Output the [x, y] coordinate of the center of the cell containing the given text.  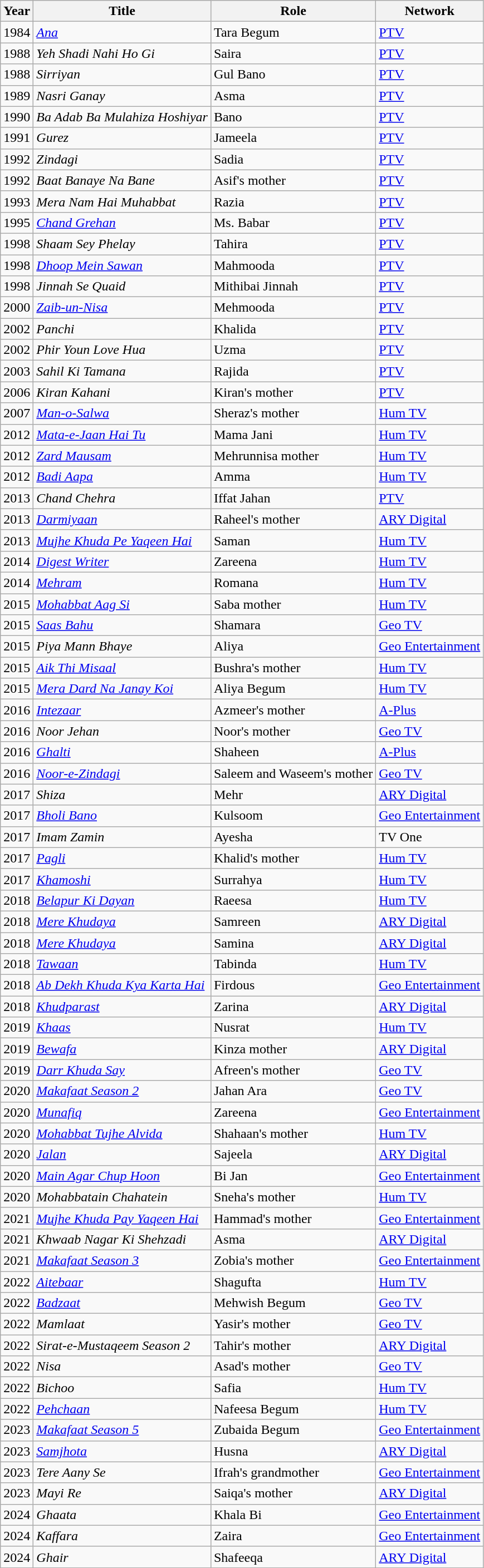
Shagufta [293, 1281]
Saas Bahu [123, 625]
Tere Aany Se [123, 1472]
Yasir's mother [293, 1324]
Saba mother [293, 604]
Mohabbatain Chahatein [123, 1197]
Kinza mother [293, 1049]
Zaira [293, 1536]
Uzma [293, 350]
Kiran's mother [293, 392]
Tabinda [293, 964]
Ghalti [123, 752]
Tara Begum [293, 32]
Bewafa [123, 1049]
Sahil Ki Tamana [123, 371]
Main Agar Chup Hoon [123, 1176]
Ana [123, 32]
Jalan [123, 1155]
Zindagi [123, 159]
Sadia [293, 159]
Asad's mother [293, 1367]
Ghair [123, 1557]
Aliya [293, 647]
Mehmooda [293, 308]
Role [293, 11]
Digest Writer [123, 561]
Badzaat [123, 1303]
Afreen's mother [293, 1070]
Noor's mother [293, 731]
Shahaan's mother [293, 1133]
Pehchaan [123, 1409]
1995 [17, 223]
Jahan Ara [293, 1091]
Mamlaat [123, 1324]
Firdous [293, 985]
Khudparast [123, 1007]
Shafeeqa [293, 1557]
Munafiq [123, 1112]
Sirat-e-Mustaqeem Season 2 [123, 1345]
Razia [293, 201]
Nusrat [293, 1028]
Ms. Babar [293, 223]
Noor Jehan [123, 731]
Samjhota [123, 1451]
Makafaat Season 3 [123, 1260]
Sneha's mother [293, 1197]
Amma [293, 477]
Saiqa's mother [293, 1493]
Zaib-un-Nisa [123, 308]
Chand Grehan [123, 223]
Zarina [293, 1007]
Mera Dard Na Janay Koi [123, 689]
Gurez [123, 138]
Chand Chehra [123, 498]
Mama Jani [293, 435]
Mata-e-Jaan Hai Tu [123, 435]
Pagli [123, 858]
Tahira [293, 244]
Bi Jan [293, 1176]
Rajida [293, 371]
1993 [17, 201]
Asif's mother [293, 180]
Hammad's mother [293, 1218]
2007 [17, 413]
Sheraz's mother [293, 413]
Mera Nam Hai Muhabbat [123, 201]
Khamoshi [123, 879]
2000 [17, 308]
Shaheen [293, 752]
Bushra's mother [293, 668]
Saira [293, 53]
Mehram [123, 583]
Saman [293, 540]
Ab Dekh Khuda Kya Karta Hai [123, 985]
Khalida [293, 329]
Aitebaar [123, 1281]
Year [17, 11]
Saleem and Waseem's mother [293, 773]
Gul Bano [293, 75]
Makafaat Season 5 [123, 1430]
Darmiyaan [123, 519]
Darr Khuda Say [123, 1070]
Badi Aapa [123, 477]
Ifrah's grandmother [293, 1472]
Khala Bi [293, 1515]
Belapur Ki Dayan [123, 900]
Shaam Sey Phelay [123, 244]
Zard Mausam [123, 456]
Nisa [123, 1367]
Imam Zamin [123, 837]
Noor-e-Zindagi [123, 773]
Kaffara [123, 1536]
Khalid's mother [293, 858]
Nasri Ganay [123, 96]
Iffat Jahan [293, 498]
Zobia's mother [293, 1260]
Intezaar [123, 710]
TV One [430, 837]
Phir Youn Love Hua [123, 350]
Baat Banaye Na Bane [123, 180]
Ghaata [123, 1515]
1991 [17, 138]
Mehr [293, 795]
Romana [293, 583]
Bholi Bano [123, 816]
Husna [293, 1451]
Panchi [123, 329]
Khaas [123, 1028]
Sirriyan [123, 75]
Mohabbat Tujhe Alvida [123, 1133]
2006 [17, 392]
Kiran Kahani [123, 392]
Piya Mann Bhaye [123, 647]
Sajeela [293, 1155]
Makafaat Season 2 [123, 1091]
Samreen [293, 921]
Title [123, 11]
Raeesa [293, 900]
Mithibai Jinnah [293, 287]
Tawaan [123, 964]
Samina [293, 943]
Aik Thi Misaal [123, 668]
Bano [293, 117]
Mehrunnisa mother [293, 456]
Man-o-Salwa [123, 413]
Dhoop Mein Sawan [123, 265]
Yeh Shadi Nahi Ho Gi [123, 53]
1989 [17, 96]
1984 [17, 32]
Shamara [293, 625]
2003 [17, 371]
Ayesha [293, 837]
Mujhe Khuda Pe Yaqeen Hai [123, 540]
Safia [293, 1388]
Aliya Begum [293, 689]
Network [430, 11]
Zubaida Begum [293, 1430]
Khwaab Nagar Ki Shehzadi [123, 1239]
Bichoo [123, 1388]
Mahmooda [293, 265]
Nafeesa Begum [293, 1409]
Surrahya [293, 879]
Mehwish Begum [293, 1303]
Raheel's mother [293, 519]
Mayi Re [123, 1493]
Jameela [293, 138]
Ba Adab Ba Mulahiza Hoshiyar [123, 117]
Mohabbat Aag Si [123, 604]
Shiza [123, 795]
Tahir's mother [293, 1345]
Jinnah Se Quaid [123, 287]
Kulsoom [293, 816]
1990 [17, 117]
Azmeer's mother [293, 710]
Mujhe Khuda Pay Yaqeen Hai [123, 1218]
